Pinpoint the cell where the given text exists, returning its (X, Y) midpoint coordinate. 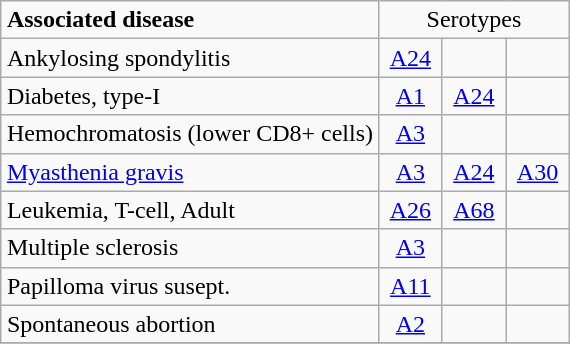
Leukemia, T-cell, Adult (190, 210)
Associated disease (190, 20)
Spontaneous abortion (190, 324)
A26 (411, 210)
A2 (411, 324)
A11 (411, 286)
A68 (474, 210)
Hemochromatosis (lower CD8+ cells) (190, 134)
Serotypes (474, 20)
Ankylosing spondylitis (190, 58)
Diabetes, type-I (190, 96)
Papilloma virus susept. (190, 286)
A30 (538, 172)
A1 (411, 96)
Multiple sclerosis (190, 248)
Myasthenia gravis (190, 172)
